Locate the cell with the specified text and output its (x, y) center coordinate. 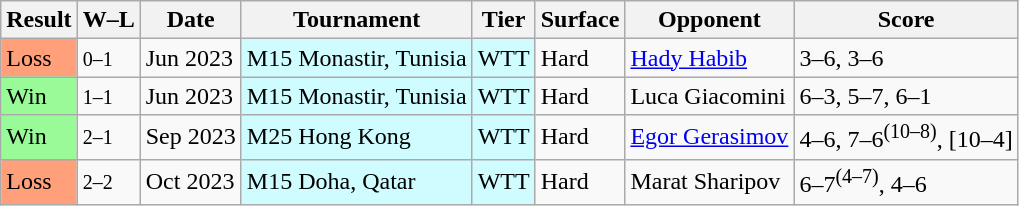
2–2 (108, 182)
Sep 2023 (190, 138)
6–7(4–7), 4–6 (906, 182)
3–6, 3–6 (906, 58)
Date (190, 20)
W–L (108, 20)
M15 Doha, Qatar (356, 182)
1–1 (108, 96)
Opponent (710, 20)
Hady Habib (710, 58)
Luca Giacomini (710, 96)
Oct 2023 (190, 182)
Score (906, 20)
Tier (504, 20)
6–3, 5–7, 6–1 (906, 96)
M25 Hong Kong (356, 138)
Egor Gerasimov (710, 138)
Surface (580, 20)
0–1 (108, 58)
Result (39, 20)
4–6, 7–6(10–8), [10–4] (906, 138)
Tournament (356, 20)
Marat Sharipov (710, 182)
2–1 (108, 138)
